Extract the [X, Y] coordinate from the center of the cell holding the provided text.  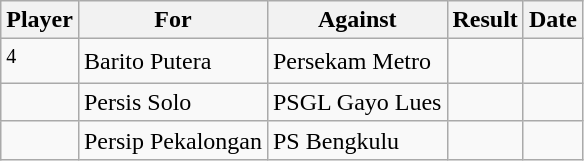
PSGL Gayo Lues [357, 102]
For [172, 20]
4 [40, 62]
Against [357, 20]
Persis Solo [172, 102]
Persip Pekalongan [172, 140]
Barito Putera [172, 62]
Date [552, 20]
Player [40, 20]
PS Bengkulu [357, 140]
Result [485, 20]
Persekam Metro [357, 62]
